Locate the cell with the specified text and output its (x, y) center coordinate. 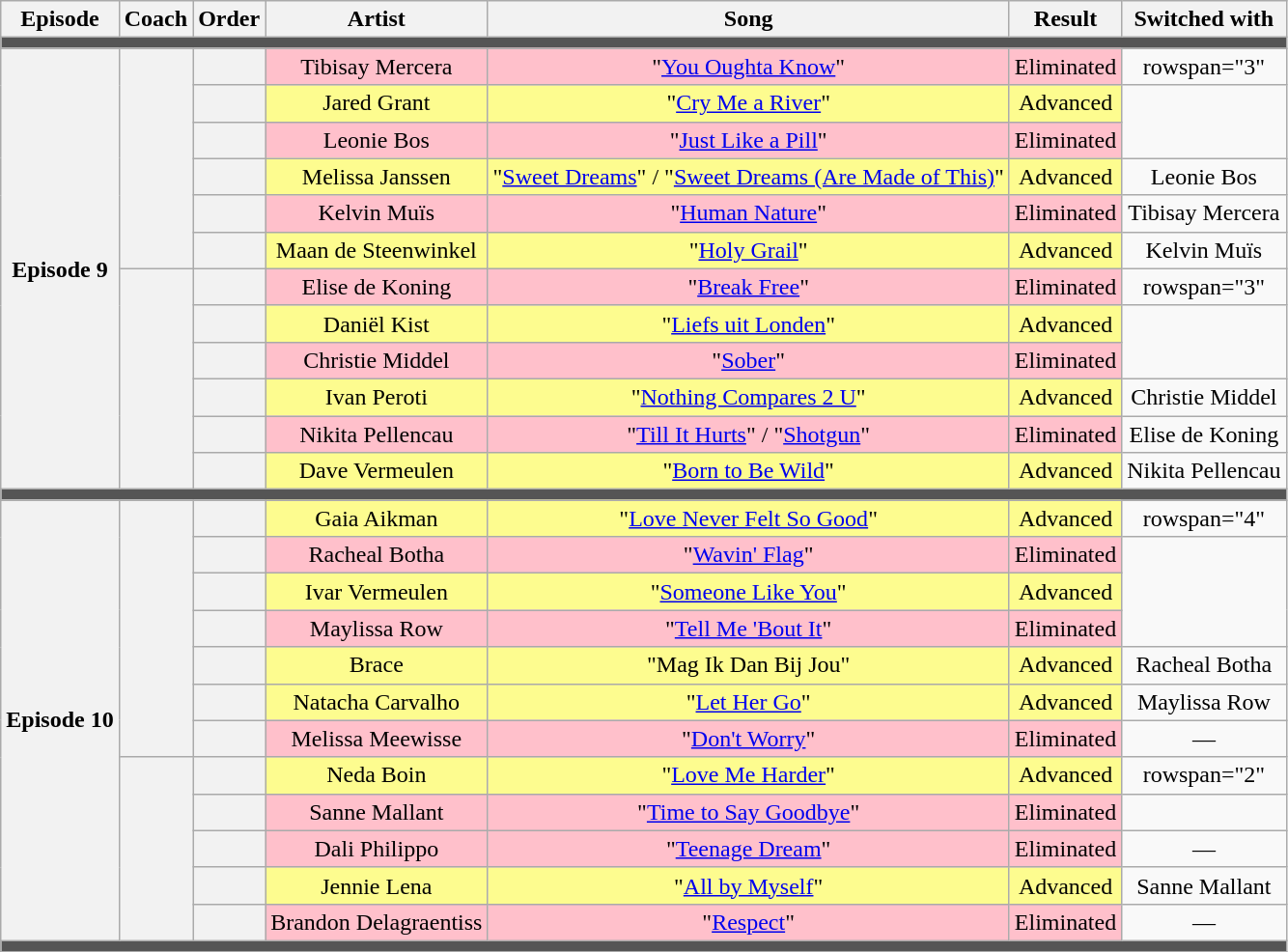
Daniël Kist (377, 323)
Song (748, 19)
Artist (377, 19)
"Let Her Go" (748, 702)
Gaia Aikman (377, 518)
"Wavin' Flag" (748, 555)
"Holy Grail" (748, 250)
"Tell Me 'Bout It" (748, 629)
Result (1065, 19)
"All by Myself" (748, 885)
Dave Vermeulen (377, 471)
Maan de Steenwinkel (377, 250)
"Nothing Compares 2 U" (748, 397)
"Cry Me a River" (748, 103)
"Liefs uit Londen" (748, 323)
"Till It Hurts" / "Shotgun" (748, 434)
"Respect" (748, 922)
Episode 10 (60, 720)
Jennie Lena (377, 885)
"Sober" (748, 360)
"Teenage Dream" (748, 849)
"Human Nature" (748, 213)
Jared Grant (377, 103)
"Just Like a Pill" (748, 140)
Episode 9 (60, 268)
"Born to Be Wild" (748, 471)
Coach (155, 19)
Melissa Janssen (377, 177)
Brace (377, 665)
rowspan="4" (1204, 518)
Ivar Vermeulen (377, 592)
Order (230, 19)
Melissa Meewisse (377, 739)
Episode (60, 19)
"You Oughta Know" (748, 67)
Neda Boin (377, 775)
"Mag Ik Dan Bij Jou" (748, 665)
Switched with (1204, 19)
"Break Free" (748, 287)
Natacha Carvalho (377, 702)
Brandon Delagraentiss (377, 922)
Dali Philippo (377, 849)
"Love Me Harder" (748, 775)
"Love Never Felt So Good" (748, 518)
"Time to Say Goodbye" (748, 812)
"Sweet Dreams" / "Sweet Dreams (Are Made of This)" (748, 177)
Ivan Peroti (377, 397)
"Don't Worry" (748, 739)
rowspan="2" (1204, 775)
"Someone Like You" (748, 592)
